Locate the cell with the specified text and output its (X, Y) center coordinate. 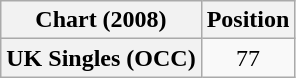
UK Singles (OCC) (101, 58)
Position (248, 20)
77 (248, 58)
Chart (2008) (101, 20)
